Return the [X, Y] coordinate for the center point of the cell that contains the specified text.  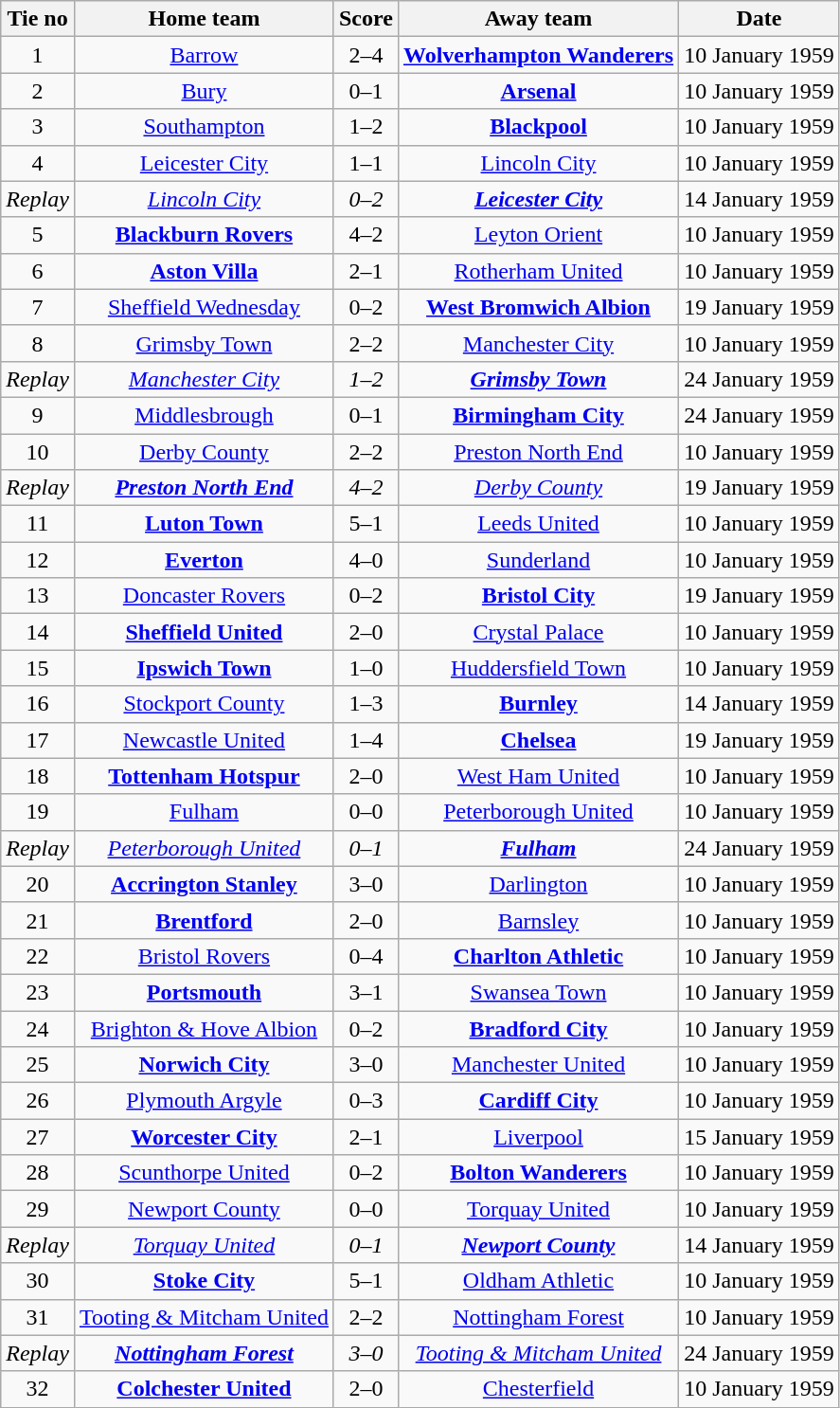
West Bromwich Albion [538, 307]
Brighton & Hove Albion [204, 1028]
Wolverhampton Wanderers [538, 55]
22 [38, 956]
Sunderland [538, 560]
26 [38, 1101]
Rotherham United [538, 271]
Barrow [204, 55]
Arsenal [538, 91]
Burnley [538, 704]
Sheffield Wednesday [204, 307]
Liverpool [538, 1137]
10 [38, 452]
Stockport County [204, 704]
7 [38, 307]
0–4 [366, 956]
Worcester City [204, 1137]
3 [38, 127]
Portsmouth [204, 992]
Date [760, 19]
Oldham Athletic [538, 1281]
23 [38, 992]
Accrington Stanley [204, 884]
4–0 [366, 560]
9 [38, 415]
12 [38, 560]
18 [38, 776]
Away team [538, 19]
32 [38, 1389]
29 [38, 1209]
Bradford City [538, 1028]
14 [38, 632]
Ipswich Town [204, 668]
25 [38, 1065]
Doncaster Rovers [204, 596]
27 [38, 1137]
Scunthorpe United [204, 1173]
13 [38, 596]
Huddersfield Town [538, 668]
2 [38, 91]
Bristol Rovers [204, 956]
Everton [204, 560]
Plymouth Argyle [204, 1101]
West Ham United [538, 776]
2–4 [366, 55]
15 [38, 668]
Colchester United [204, 1389]
Chelsea [538, 740]
Home team [204, 19]
16 [38, 704]
1–3 [366, 704]
Luton Town [204, 524]
Score [366, 19]
Birmingham City [538, 415]
Leeds United [538, 524]
Charlton Athletic [538, 956]
31 [38, 1317]
6 [38, 271]
19 [38, 812]
Manchester United [538, 1065]
1–1 [366, 163]
1–4 [366, 740]
Swansea Town [538, 992]
Aston Villa [204, 271]
Blackburn Rovers [204, 235]
11 [38, 524]
Tie no [38, 19]
1 [38, 55]
Blackpool [538, 127]
15 January 1959 [760, 1137]
Stoke City [204, 1281]
24 [38, 1028]
Tottenham Hotspur [204, 776]
Norwich City [204, 1065]
Crystal Palace [538, 632]
8 [38, 343]
Brentford [204, 920]
1–0 [366, 668]
Southampton [204, 127]
20 [38, 884]
17 [38, 740]
Leyton Orient [538, 235]
Cardiff City [538, 1101]
0–3 [366, 1101]
3–1 [366, 992]
Darlington [538, 884]
5 [38, 235]
Middlesbrough [204, 415]
Bolton Wanderers [538, 1173]
30 [38, 1281]
Newcastle United [204, 740]
4 [38, 163]
Barnsley [538, 920]
Bury [204, 91]
Sheffield United [204, 632]
Chesterfield [538, 1389]
Bristol City [538, 596]
21 [38, 920]
28 [38, 1173]
